Scan for the cell matching the given text and deliver its [x, y] coordinate at center. 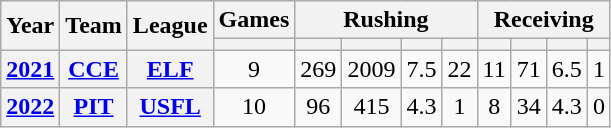
Receiving [544, 20]
96 [318, 107]
9 [254, 69]
8 [494, 107]
7.5 [422, 69]
PIT [94, 107]
Year [30, 26]
Rushing [386, 20]
ELF [170, 69]
415 [372, 107]
League [170, 26]
6.5 [566, 69]
2022 [30, 107]
71 [528, 69]
11 [494, 69]
CCE [94, 69]
10 [254, 107]
2009 [372, 69]
269 [318, 69]
22 [460, 69]
34 [528, 107]
0 [598, 107]
USFL [170, 107]
Games [254, 20]
2021 [30, 69]
Team [94, 26]
